From the cell containing the given text, extract its center point as [x, y] coordinate. 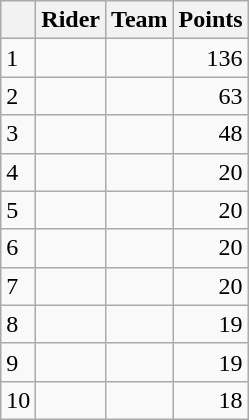
10 [18, 400]
3 [18, 134]
8 [18, 324]
Team [140, 20]
7 [18, 286]
Rider [71, 20]
4 [18, 172]
63 [210, 96]
9 [18, 362]
6 [18, 248]
1 [18, 58]
48 [210, 134]
18 [210, 400]
136 [210, 58]
5 [18, 210]
2 [18, 96]
Points [210, 20]
